Identify which cell holds the provided text, then report its (X, Y) central coordinate. 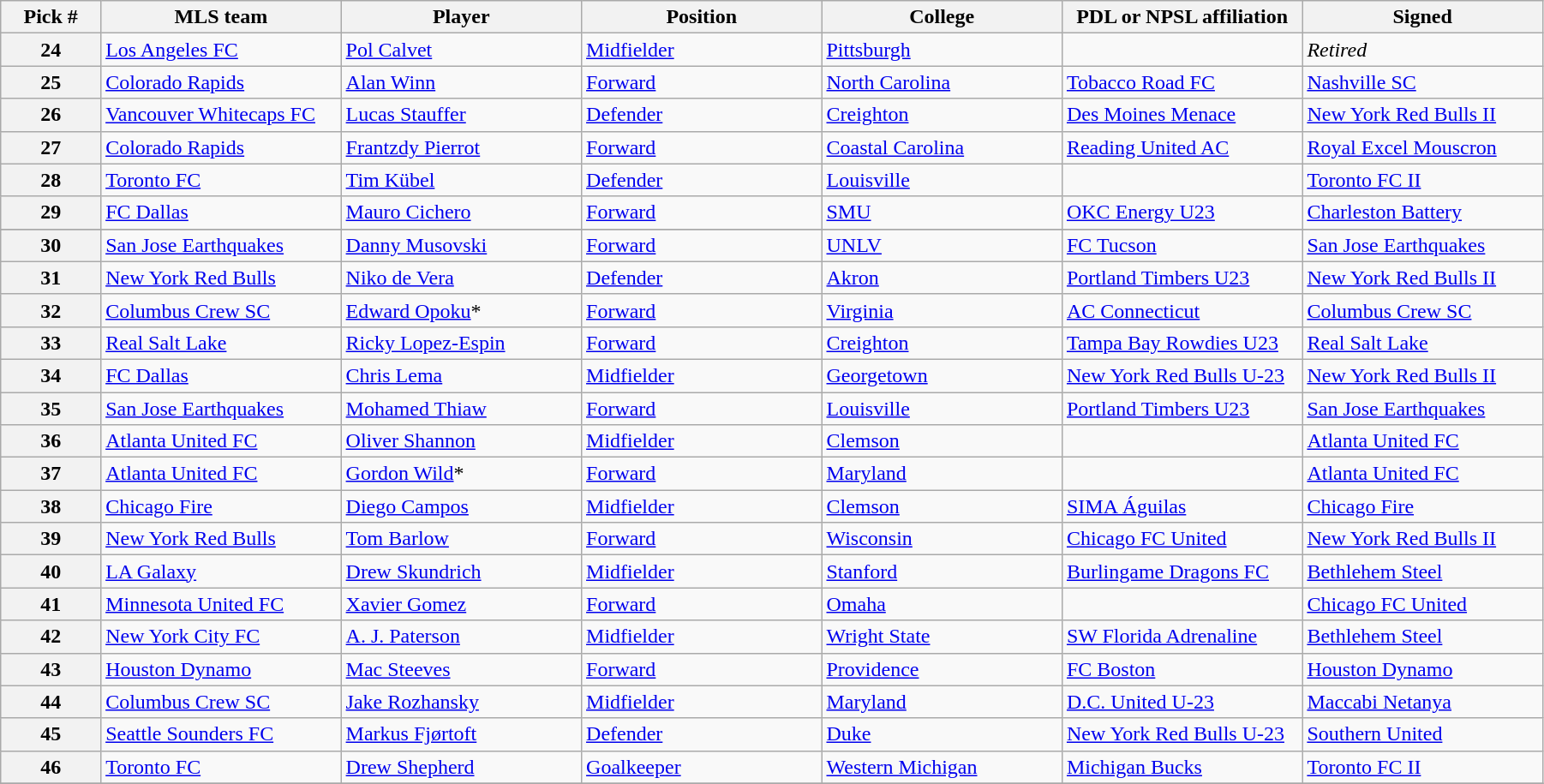
Vancouver Whitecaps FC (221, 115)
Frantzdy Pierrot (461, 147)
Mohamed Thiaw (461, 409)
Tampa Bay Rowdies U23 (1182, 343)
Player (461, 17)
Goalkeeper (702, 767)
24 (51, 50)
Omaha (942, 604)
Jake Rozhansky (461, 702)
Royal Excel Mouscron (1422, 147)
44 (51, 702)
SMU (942, 212)
Chris Lema (461, 375)
Michigan Bucks (1182, 767)
40 (51, 572)
Pol Calvet (461, 50)
43 (51, 669)
Drew Shepherd (461, 767)
Niko de Vera (461, 278)
35 (51, 409)
PDL or NPSL affiliation (1182, 17)
AC Connecticut (1182, 310)
Drew Skundrich (461, 572)
34 (51, 375)
Los Angeles FC (221, 50)
Charleston Battery (1422, 212)
Virginia (942, 310)
Nashville SC (1422, 82)
Danny Musovski (461, 245)
28 (51, 180)
42 (51, 637)
Alan Winn (461, 82)
Diego Campos (461, 506)
27 (51, 147)
Providence (942, 669)
39 (51, 539)
46 (51, 767)
New York City FC (221, 637)
D.C. United U-23 (1182, 702)
Position (702, 17)
Stanford (942, 572)
North Carolina (942, 82)
Western Michigan (942, 767)
SW Florida Adrenaline (1182, 637)
Seattle Sounders FC (221, 734)
37 (51, 474)
Tobacco Road FC (1182, 82)
32 (51, 310)
Tom Barlow (461, 539)
26 (51, 115)
Ricky Lopez-Espin (461, 343)
Southern United (1422, 734)
25 (51, 82)
Pick # (51, 17)
Mauro Cichero (461, 212)
Wisconsin (942, 539)
Retired (1422, 50)
Coastal Carolina (942, 147)
Duke (942, 734)
Pittsburgh (942, 50)
30 (51, 245)
LA Galaxy (221, 572)
Georgetown (942, 375)
Gordon Wild* (461, 474)
Minnesota United FC (221, 604)
A. J. Paterson (461, 637)
Tim Kübel (461, 180)
Reading United AC (1182, 147)
Signed (1422, 17)
38 (51, 506)
36 (51, 441)
Xavier Gomez (461, 604)
OKC Energy U23 (1182, 212)
Edward Opoku* (461, 310)
41 (51, 604)
33 (51, 343)
Des Moines Menace (1182, 115)
MLS team (221, 17)
Maccabi Netanya (1422, 702)
Oliver Shannon (461, 441)
Mac Steeves (461, 669)
College (942, 17)
UNLV (942, 245)
Markus Fjørtoft (461, 734)
Lucas Stauffer (461, 115)
Wright State (942, 637)
Akron (942, 278)
SIMA Águilas (1182, 506)
29 (51, 212)
FC Tucson (1182, 245)
31 (51, 278)
Burlingame Dragons FC (1182, 572)
45 (51, 734)
FC Boston (1182, 669)
